Scan for the cell matching the given text and deliver its [X, Y] coordinate at center. 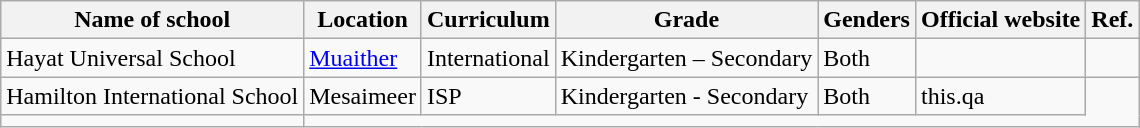
Official website [1000, 20]
Curriculum [488, 20]
Muaither [363, 58]
Name of school [152, 20]
Ref. [1112, 20]
International [488, 58]
Kindergarten - Secondary [686, 96]
ISP [488, 96]
Grade [686, 20]
Location [363, 20]
Mesaimeer [363, 96]
Kindergarten – Secondary [686, 58]
Genders [867, 20]
Hayat Universal School [152, 58]
Hamilton International School [152, 96]
this.qa [1000, 96]
